Pinpoint the cell where the given text exists, returning its (x, y) midpoint coordinate. 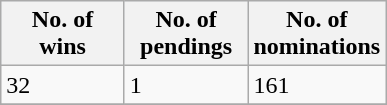
32 (63, 85)
1 (186, 85)
161 (317, 85)
No. of pendings (186, 34)
No. of nominations (317, 34)
No. of wins (63, 34)
